Provide the [X, Y] coordinate of the cell's center where the given text is located.  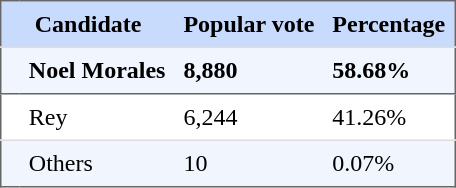
0.07% [389, 163]
Popular vote [248, 24]
Noel Morales [98, 70]
Rey [98, 117]
8,880 [248, 70]
6,244 [248, 117]
Candidate [88, 24]
10 [248, 163]
58.68% [389, 70]
Others [98, 163]
Percentage [389, 24]
41.26% [389, 117]
